Provide the (x, y) coordinate of the cell's center where the given text is located.  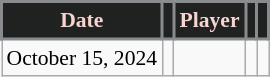
October 15, 2024 (82, 57)
Date (82, 20)
Player (210, 20)
